Determine the (X, Y) coordinate at the center of the cell enclosing the given text.  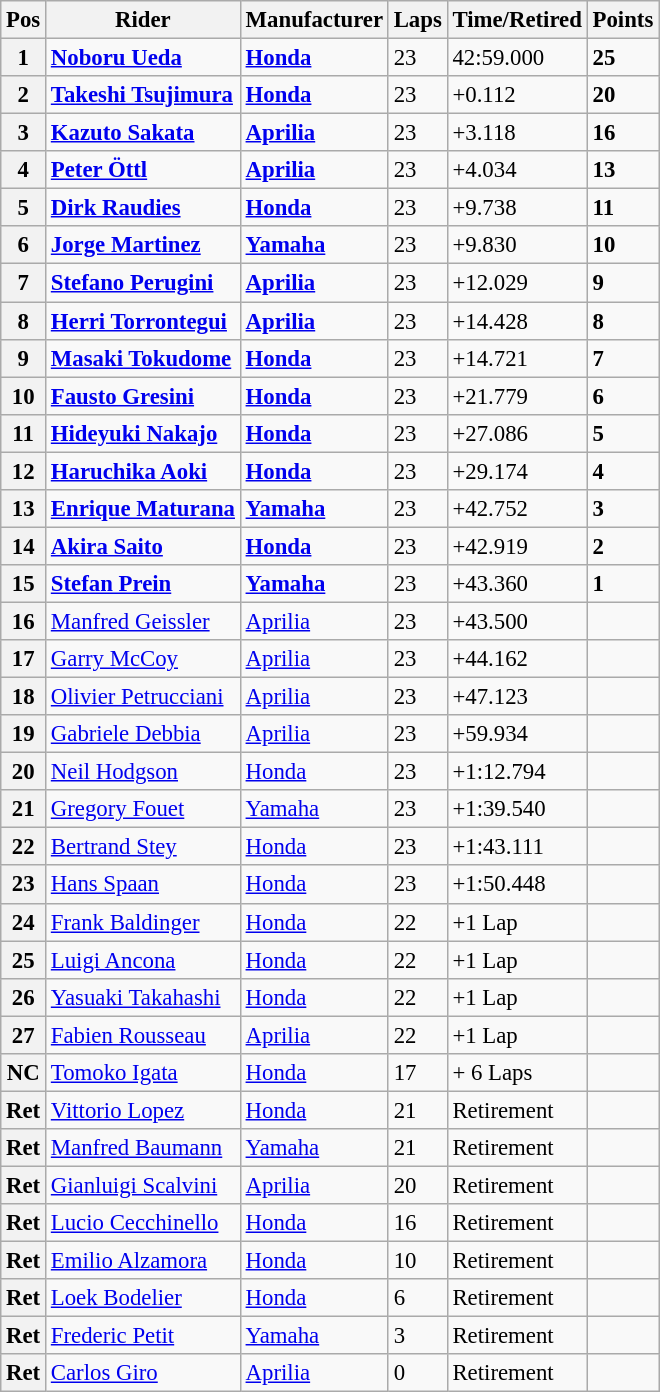
+59.934 (517, 734)
26 (24, 997)
+12.029 (517, 283)
Noboru Ueda (144, 58)
Fabien Rousseau (144, 1035)
+43.360 (517, 584)
Tomoko Igata (144, 1073)
+1:43.111 (517, 847)
24 (24, 922)
+1:12.794 (517, 772)
+27.086 (517, 433)
NC (24, 1073)
Jorge Martinez (144, 245)
Stefano Perugini (144, 283)
Gianluigi Scalvini (144, 1185)
Carlos Giro (144, 1373)
Kazuto Sakata (144, 133)
Hans Spaan (144, 885)
Fausto Gresini (144, 396)
Gabriele Debbia (144, 734)
+14.721 (517, 358)
+29.174 (517, 471)
Rider (144, 20)
+47.123 (517, 697)
Haruchika Aoki (144, 471)
Takeshi Tsujimura (144, 95)
15 (24, 584)
Vittorio Lopez (144, 1110)
Luigi Ancona (144, 960)
Yasuaki Takahashi (144, 997)
Olivier Petrucciani (144, 697)
+44.162 (517, 659)
+ 6 Laps (517, 1073)
Peter Öttl (144, 170)
Emilio Alzamora (144, 1261)
Manufacturer (314, 20)
+0.112 (517, 95)
Bertrand Stey (144, 847)
Laps (418, 20)
Garry McCoy (144, 659)
0 (418, 1373)
+3.118 (517, 133)
Time/Retired (517, 20)
42:59.000 (517, 58)
+42.752 (517, 509)
Frederic Petit (144, 1336)
Loek Bodelier (144, 1298)
Herri Torrontegui (144, 321)
+21.779 (517, 396)
+9.738 (517, 208)
19 (24, 734)
+1:39.540 (517, 809)
Manfred Geissler (144, 621)
Enrique Maturana (144, 509)
12 (24, 471)
+4.034 (517, 170)
14 (24, 546)
Lucio Cecchinello (144, 1223)
Stefan Prein (144, 584)
Akira Saito (144, 546)
Frank Baldinger (144, 922)
Manfred Baumann (144, 1148)
+1:50.448 (517, 885)
+14.428 (517, 321)
Dirk Raudies (144, 208)
Masaki Tokudome (144, 358)
Hideyuki Nakajo (144, 433)
+43.500 (517, 621)
+9.830 (517, 245)
18 (24, 697)
Points (622, 20)
Neil Hodgson (144, 772)
Gregory Fouet (144, 809)
27 (24, 1035)
Pos (24, 20)
+42.919 (517, 546)
